Extract the [x, y] coordinate from the center of the cell holding the provided text.  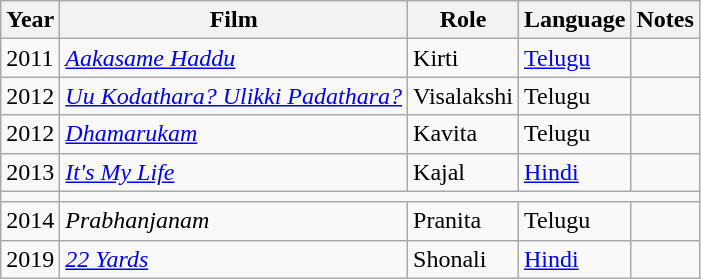
Year [30, 20]
Film [234, 20]
Kavita [464, 134]
Language [574, 20]
22 Yards [234, 259]
It's My Life [234, 172]
Shonali [464, 259]
Visalakshi [464, 96]
2014 [30, 221]
Kirti [464, 58]
Uu Kodathara? Ulikki Padathara? [234, 96]
Kajal [464, 172]
2019 [30, 259]
Pranita [464, 221]
Role [464, 20]
Aakasame Haddu [234, 58]
Dhamarukam [234, 134]
Prabhanjanam [234, 221]
Notes [665, 20]
2011 [30, 58]
2013 [30, 172]
